Search for the cell housing the specified text and yield its (X, Y) center coordinate. 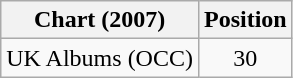
UK Albums (OCC) (100, 58)
Chart (2007) (100, 20)
Position (245, 20)
30 (245, 58)
